Return the (x, y) coordinate for the center point of the cell that contains the specified text.  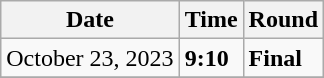
9:10 (211, 58)
Round (283, 20)
Date (90, 20)
Time (211, 20)
October 23, 2023 (90, 58)
Final (283, 58)
